Find where the given text appears and provide that cell's center as (X, Y) coordinate. 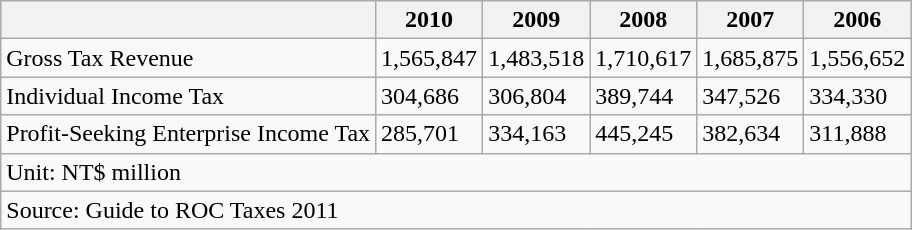
1,685,875 (750, 58)
Gross Tax Revenue (188, 58)
Unit: NT$ million (456, 172)
Individual Income Tax (188, 96)
2007 (750, 20)
306,804 (536, 96)
2009 (536, 20)
304,686 (430, 96)
1,483,518 (536, 58)
389,744 (644, 96)
445,245 (644, 134)
1,556,652 (858, 58)
347,526 (750, 96)
Profit-Seeking Enterprise Income Tax (188, 134)
2008 (644, 20)
311,888 (858, 134)
2006 (858, 20)
1,710,617 (644, 58)
334,163 (536, 134)
Source: Guide to ROC Taxes 2011 (456, 210)
2010 (430, 20)
1,565,847 (430, 58)
382,634 (750, 134)
334,330 (858, 96)
285,701 (430, 134)
